Determine the (x, y) coordinate at the center of the cell enclosing the given text.  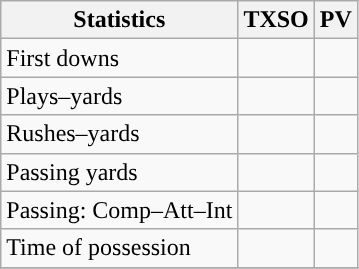
Time of possession (120, 248)
First downs (120, 58)
Rushes–yards (120, 134)
PV (336, 20)
Passing: Comp–Att–Int (120, 210)
Passing yards (120, 172)
Plays–yards (120, 96)
TXSO (276, 20)
Statistics (120, 20)
